Locate the cell with the specified text and output its [x, y] center coordinate. 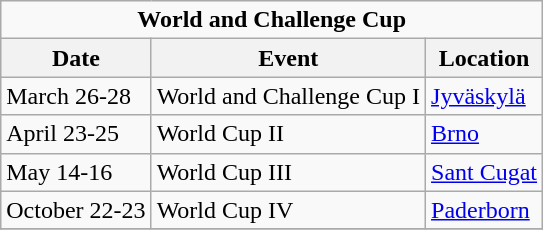
Brno [484, 134]
World Cup II [288, 134]
World and Challenge Cup [272, 20]
March 26-28 [76, 96]
Date [76, 58]
World and Challenge Cup I [288, 96]
Jyväskylä [484, 96]
Sant Cugat [484, 172]
October 22-23 [76, 210]
World Cup III [288, 172]
Paderborn [484, 210]
May 14-16 [76, 172]
April 23-25 [76, 134]
Location [484, 58]
Event [288, 58]
World Cup IV [288, 210]
